Provide the (X, Y) coordinate of the cell's center where the given text is located.  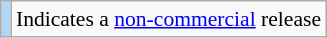
Indicates a non-commercial release (168, 19)
